From the cell containing the given text, extract its center point as (x, y) coordinate. 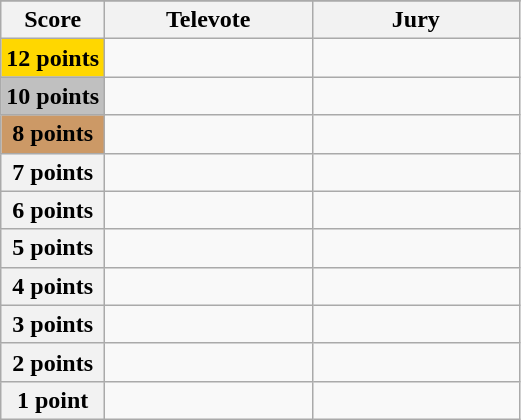
4 points (53, 286)
8 points (53, 134)
5 points (53, 248)
Televote (209, 20)
Score (53, 20)
1 point (53, 400)
7 points (53, 172)
2 points (53, 362)
Jury (416, 20)
3 points (53, 324)
6 points (53, 210)
12 points (53, 58)
10 points (53, 96)
